For the text-containing cell, return its midpoint in [X, Y] coordinate format. 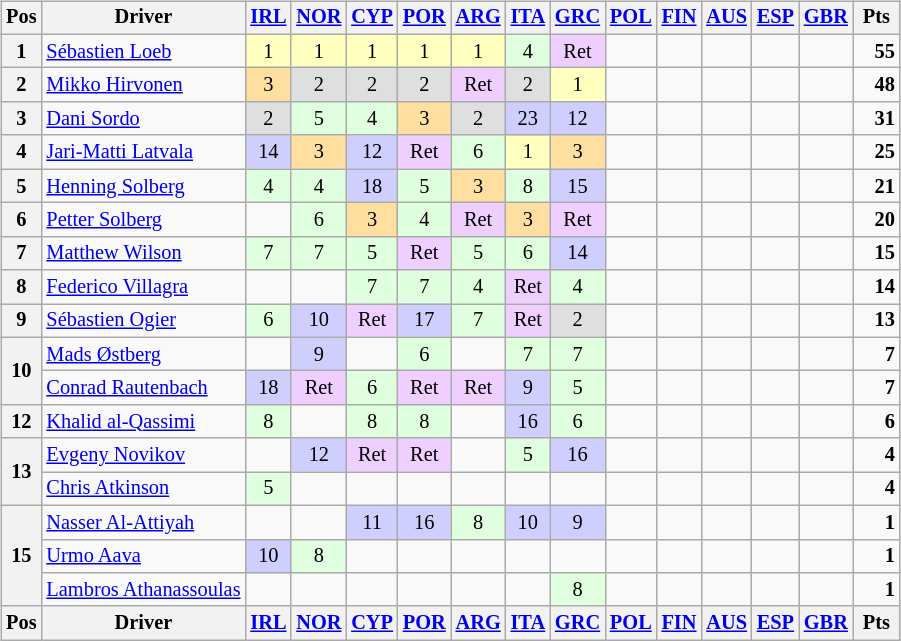
25 [876, 152]
Sébastien Ogier [143, 321]
48 [876, 85]
Mikko Hirvonen [143, 85]
Urmo Aava [143, 556]
Khalid al-Qassimi [143, 422]
Mads Østberg [143, 354]
Nasser Al-Attiyah [143, 522]
23 [528, 119]
Conrad Rautenbach [143, 388]
Lambros Athanassoulas [143, 590]
Evgeny Novikov [143, 455]
Henning Solberg [143, 186]
Matthew Wilson [143, 253]
Sébastien Loeb [143, 51]
Federico Villagra [143, 287]
Chris Atkinson [143, 489]
55 [876, 51]
31 [876, 119]
Dani Sordo [143, 119]
20 [876, 220]
Jari-Matti Latvala [143, 152]
11 [372, 522]
17 [424, 321]
21 [876, 186]
Petter Solberg [143, 220]
